Capture the cell that displays the provided text and extract its [x, y] central coordinate. 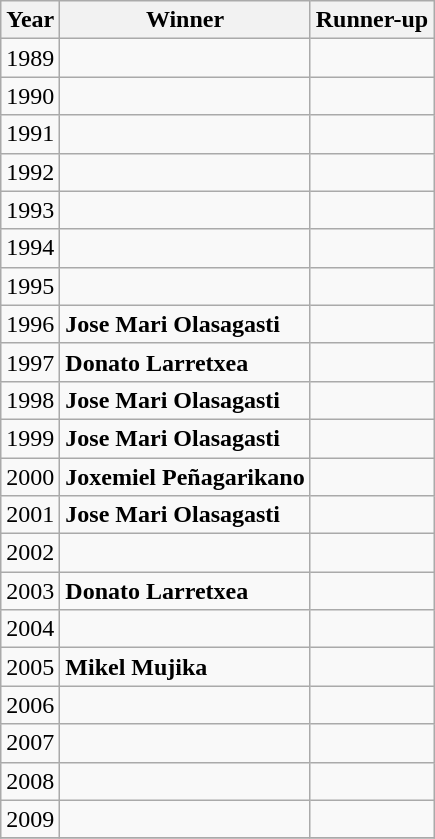
Winner [185, 20]
2008 [30, 781]
2000 [30, 477]
2009 [30, 819]
Year [30, 20]
1996 [30, 324]
Joxemiel Peñagarikano [185, 477]
2007 [30, 743]
Mikel Mujika [185, 667]
2005 [30, 667]
2002 [30, 553]
1993 [30, 210]
2003 [30, 591]
Runner-up [372, 20]
1995 [30, 286]
2006 [30, 705]
1991 [30, 134]
1998 [30, 400]
2004 [30, 629]
1994 [30, 248]
2001 [30, 515]
1997 [30, 362]
1992 [30, 172]
1999 [30, 438]
1990 [30, 96]
1989 [30, 58]
